Extract the [x, y] coordinate from the center of the cell holding the provided text.  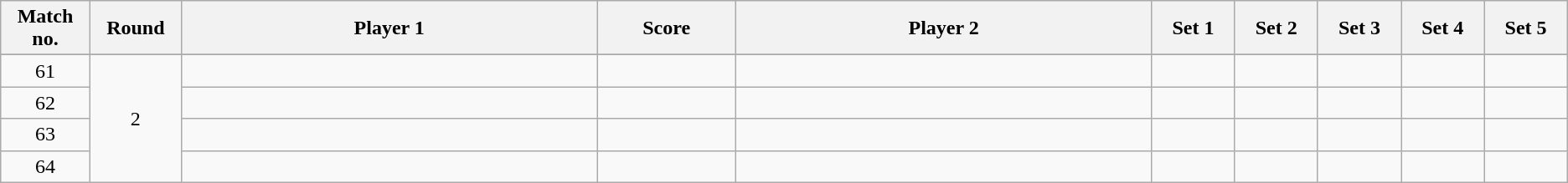
Player 1 [389, 28]
Player 2 [943, 28]
Set 2 [1277, 28]
61 [45, 71]
Round [136, 28]
Set 1 [1193, 28]
Set 4 [1442, 28]
Score [667, 28]
Set 3 [1359, 28]
63 [45, 135]
2 [136, 119]
64 [45, 166]
Match no. [45, 28]
62 [45, 103]
Set 5 [1526, 28]
